Find where the given text appears and provide that cell's center as [x, y] coordinate. 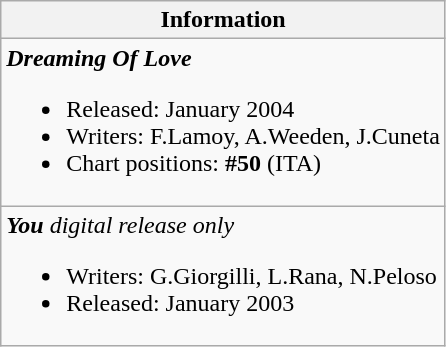
Dreaming Of LoveReleased: January 2004Writers: F.Lamoy, A.Weeden, J.CunetaChart positions: #50 (ITA) [224, 122]
Information [224, 20]
You digital release onlyWriters: G.Giorgilli, L.Rana, N.PelosoReleased: January 2003 [224, 276]
